Provide the (X, Y) coordinate of the cell's center where the given text is located.  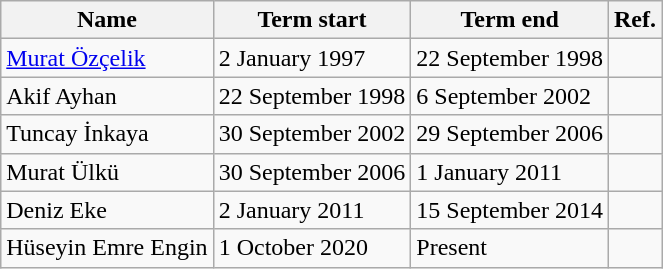
Name (107, 20)
1 October 2020 (312, 248)
2 January 2011 (312, 210)
15 September 2014 (510, 210)
2 January 1997 (312, 58)
Term start (312, 20)
Tuncay İnkaya (107, 134)
Murat Ülkü (107, 172)
Ref. (636, 20)
29 September 2006 (510, 134)
30 September 2006 (312, 172)
Present (510, 248)
Deniz Eke (107, 210)
Akif Ayhan (107, 96)
1 January 2011 (510, 172)
Murat Özçelik (107, 58)
30 September 2002 (312, 134)
Hüseyin Emre Engin (107, 248)
6 September 2002 (510, 96)
Term end (510, 20)
